Provide the [x, y] coordinate of the cell's center where the given text is located.  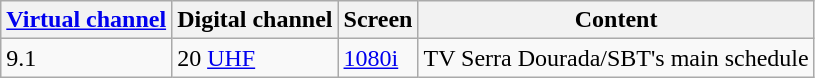
Virtual channel [86, 20]
9.1 [86, 58]
Digital channel [255, 20]
1080i [378, 58]
Screen [378, 20]
TV Serra Dourada/SBT's main schedule [616, 58]
Content [616, 20]
20 UHF [255, 58]
